Return [x, y] of the center of cell containing provided text 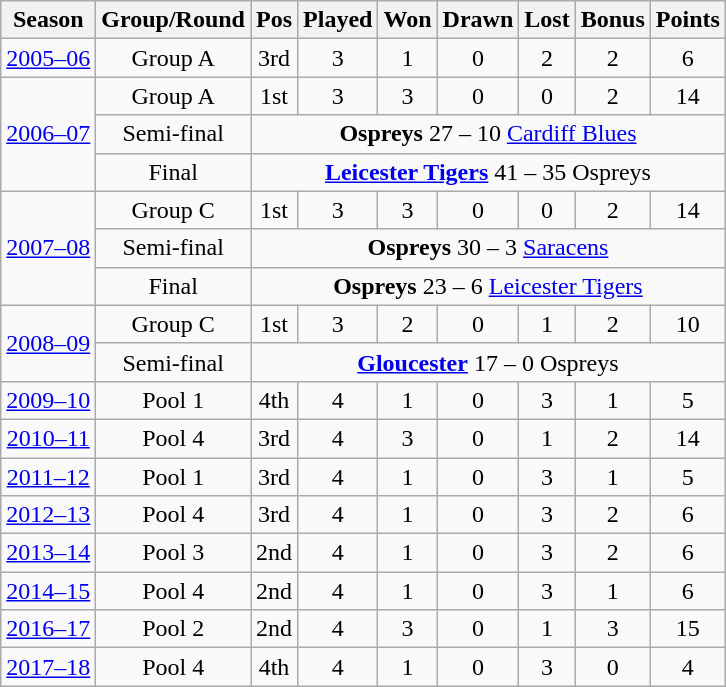
Drawn [478, 20]
Played [338, 20]
2014–15 [48, 591]
15 [688, 629]
Ospreys 30 – 3 Saracens [488, 248]
Points [688, 20]
2013–14 [48, 553]
2010–11 [48, 438]
2006–07 [48, 134]
Pool 3 [174, 553]
Group/Round [174, 20]
Pos [274, 20]
Ospreys 23 – 6 Leicester Tigers [488, 286]
Bonus [612, 20]
Won [408, 20]
2016–17 [48, 629]
Gloucester 17 – 0 Ospreys [488, 362]
2012–13 [48, 515]
Lost [547, 20]
Season [48, 20]
10 [688, 324]
2005–06 [48, 58]
2009–10 [48, 400]
Leicester Tigers 41 – 35 Ospreys [488, 172]
2011–12 [48, 477]
Pool 2 [174, 629]
2017–18 [48, 667]
2007–08 [48, 248]
Ospreys 27 – 10 Cardiff Blues [488, 134]
2008–09 [48, 343]
